From the cell containing the given text, extract its center point as (X, Y) coordinate. 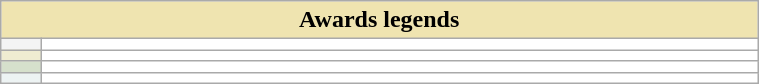
Awards legends (380, 20)
